Determine the [x, y] coordinate at the center of the cell enclosing the given text.  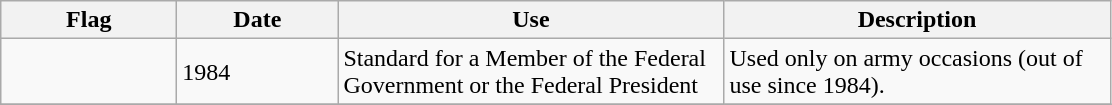
Description [917, 20]
Use [531, 20]
Date [258, 20]
Used only on army occasions (out of use since 1984). [917, 72]
1984 [258, 72]
Standard for a Member of the Federal Government or the Federal President [531, 72]
Flag [89, 20]
